Capture the cell that displays the provided text and extract its (x, y) central coordinate. 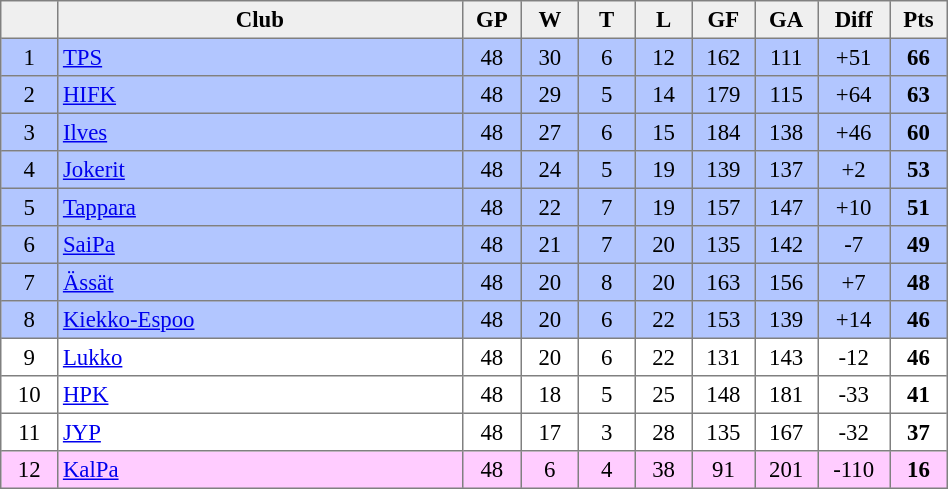
-7 (854, 245)
28 (664, 432)
27 (550, 132)
HIFK (260, 95)
KalPa (260, 470)
T (606, 20)
L (664, 20)
Kiekko-Espoo (260, 320)
-33 (854, 395)
1 (30, 57)
51 (919, 207)
GA (786, 20)
131 (724, 357)
156 (786, 282)
29 (550, 95)
2 (30, 95)
24 (550, 170)
Ilves (260, 132)
15 (664, 132)
JYP (260, 432)
49 (919, 245)
53 (919, 170)
+51 (854, 57)
111 (786, 57)
41 (919, 395)
184 (724, 132)
60 (919, 132)
+7 (854, 282)
157 (724, 207)
63 (919, 95)
+10 (854, 207)
153 (724, 320)
Jokerit (260, 170)
167 (786, 432)
38 (664, 470)
Club (260, 20)
179 (724, 95)
Tappara (260, 207)
162 (724, 57)
14 (664, 95)
201 (786, 470)
163 (724, 282)
GF (724, 20)
30 (550, 57)
138 (786, 132)
147 (786, 207)
GP (492, 20)
91 (724, 470)
HPK (260, 395)
-110 (854, 470)
115 (786, 95)
TPS (260, 57)
Ässät (260, 282)
25 (664, 395)
143 (786, 357)
-12 (854, 357)
18 (550, 395)
+46 (854, 132)
17 (550, 432)
142 (786, 245)
37 (919, 432)
148 (724, 395)
16 (919, 470)
+14 (854, 320)
W (550, 20)
66 (919, 57)
11 (30, 432)
Pts (919, 20)
Diff (854, 20)
10 (30, 395)
SaiPa (260, 245)
137 (786, 170)
+64 (854, 95)
Lukko (260, 357)
+2 (854, 170)
-32 (854, 432)
9 (30, 357)
21 (550, 245)
181 (786, 395)
